From the cell containing the given text, extract its center point as [X, Y] coordinate. 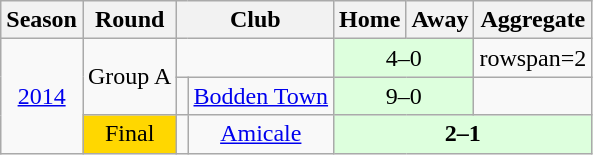
Bodden Town [261, 96]
2–1 [463, 134]
Home [370, 20]
2014 [42, 96]
Season [42, 20]
Amicale [261, 134]
Group A [129, 77]
9–0 [404, 96]
Aggregate [533, 20]
Round [129, 20]
Final [129, 134]
Away [440, 20]
Club [256, 20]
rowspan=2 [533, 58]
4–0 [404, 58]
